Provide the (x, y) coordinate of the cell's center where the given text is located.  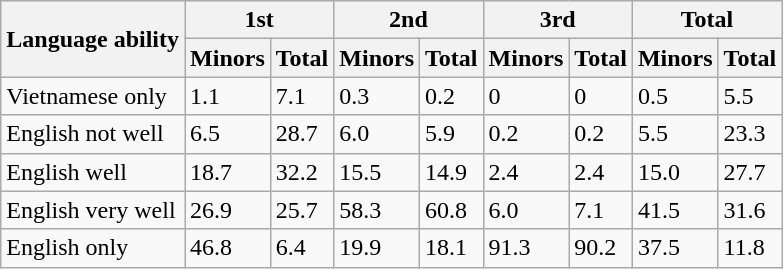
25.7 (302, 210)
41.5 (675, 210)
3rd (558, 20)
English well (93, 172)
English only (93, 248)
91.3 (526, 248)
1.1 (228, 96)
60.8 (452, 210)
English not well (93, 134)
1st (260, 20)
23.3 (750, 134)
0.3 (377, 96)
31.6 (750, 210)
15.5 (377, 172)
46.8 (228, 248)
15.0 (675, 172)
19.9 (377, 248)
2nd (408, 20)
6.4 (302, 248)
English very well (93, 210)
6.5 (228, 134)
Vietnamese only (93, 96)
27.7 (750, 172)
18.1 (452, 248)
37.5 (675, 248)
5.9 (452, 134)
14.9 (452, 172)
26.9 (228, 210)
28.7 (302, 134)
0.5 (675, 96)
32.2 (302, 172)
58.3 (377, 210)
Language ability (93, 39)
90.2 (601, 248)
11.8 (750, 248)
18.7 (228, 172)
